From the cell containing the given text, extract its center point as (x, y) coordinate. 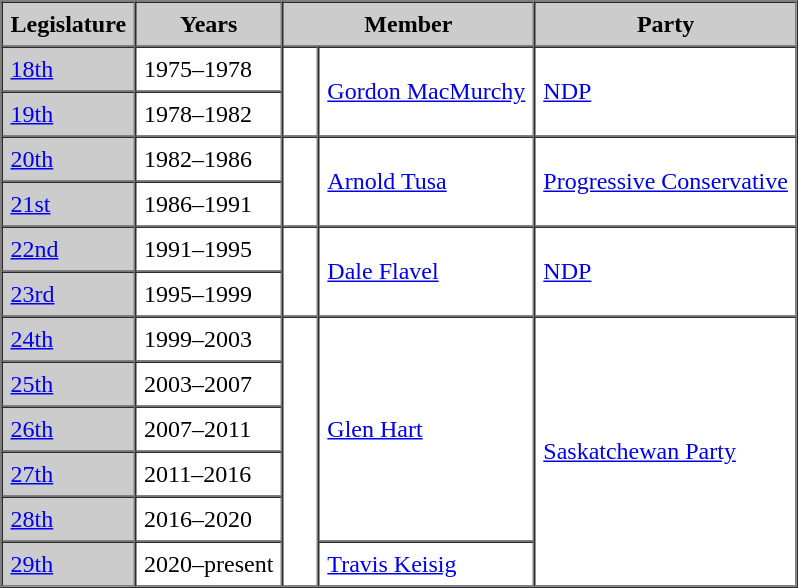
Travis Keisig (426, 564)
26th (69, 428)
2007–2011 (208, 428)
22nd (69, 248)
25th (69, 384)
1999–2003 (208, 338)
20th (69, 158)
Years (208, 24)
Party (666, 24)
Member (408, 24)
1995–1999 (208, 294)
1982–1986 (208, 158)
Progressive Conservative (666, 181)
27th (69, 474)
Dale Flavel (426, 271)
1991–1995 (208, 248)
19th (69, 114)
Glen Hart (426, 428)
18th (69, 68)
2003–2007 (208, 384)
2020–present (208, 564)
28th (69, 518)
2016–2020 (208, 518)
23rd (69, 294)
2011–2016 (208, 474)
Arnold Tusa (426, 181)
Legislature (69, 24)
Saskatchewan Party (666, 451)
1975–1978 (208, 68)
1986–1991 (208, 204)
29th (69, 564)
24th (69, 338)
1978–1982 (208, 114)
21st (69, 204)
Gordon MacMurchy (426, 91)
